Capture the cell that displays the provided text and extract its (X, Y) central coordinate. 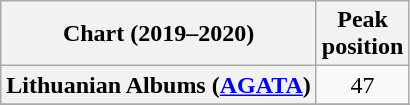
Chart (2019–2020) (159, 34)
Peakposition (362, 34)
Lithuanian Albums (AGATA) (159, 85)
47 (362, 85)
